Determine the (X, Y) coordinate at the center of the cell enclosing the given text.  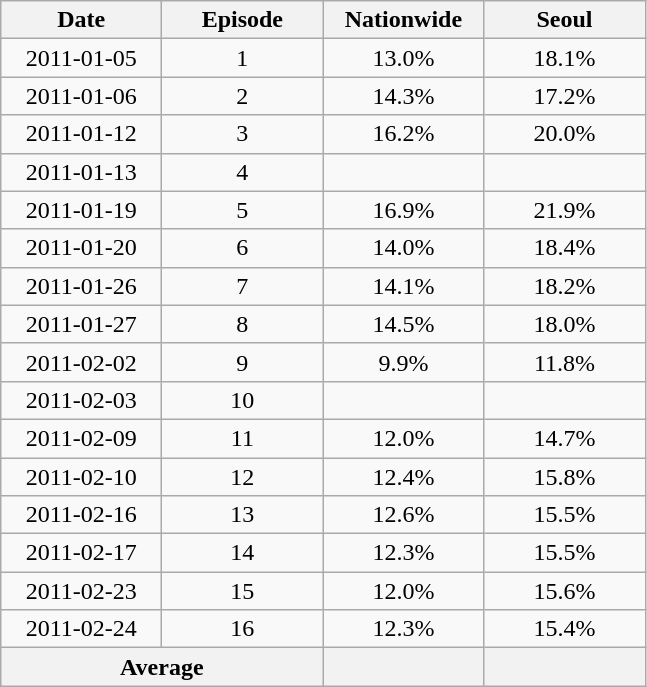
2011-01-06 (82, 96)
Nationwide (404, 20)
2011-01-19 (82, 210)
3 (242, 134)
Date (82, 20)
14.5% (404, 324)
9.9% (404, 362)
2011-02-16 (82, 515)
18.0% (564, 324)
Seoul (564, 20)
2011-02-23 (82, 591)
11.8% (564, 362)
Average (162, 667)
18.1% (564, 58)
2011-02-17 (82, 553)
2011-01-12 (82, 134)
13 (242, 515)
8 (242, 324)
17.2% (564, 96)
6 (242, 248)
16 (242, 629)
12 (242, 477)
2011-02-10 (82, 477)
4 (242, 172)
18.4% (564, 248)
21.9% (564, 210)
2011-02-09 (82, 438)
2011-01-27 (82, 324)
18.2% (564, 286)
5 (242, 210)
14.3% (404, 96)
2011-01-13 (82, 172)
20.0% (564, 134)
15 (242, 591)
9 (242, 362)
12.4% (404, 477)
11 (242, 438)
15.8% (564, 477)
13.0% (404, 58)
15.6% (564, 591)
2 (242, 96)
16.9% (404, 210)
10 (242, 400)
1 (242, 58)
14.0% (404, 248)
12.6% (404, 515)
15.4% (564, 629)
7 (242, 286)
2011-01-26 (82, 286)
2011-02-24 (82, 629)
2011-02-03 (82, 400)
14.1% (404, 286)
2011-02-02 (82, 362)
2011-01-20 (82, 248)
2011-01-05 (82, 58)
14 (242, 553)
Episode (242, 20)
14.7% (564, 438)
16.2% (404, 134)
